Pinpoint the cell where the given text exists, returning its (x, y) midpoint coordinate. 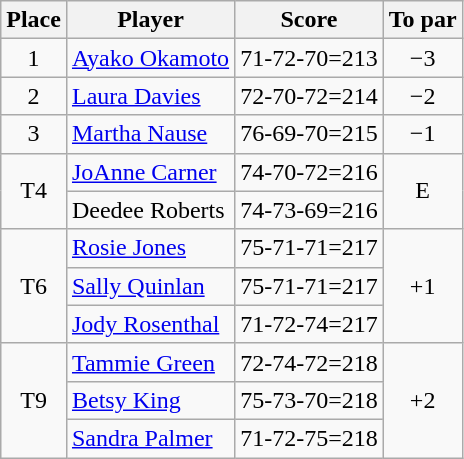
Deedee Roberts (150, 210)
−1 (422, 134)
E (422, 191)
T4 (34, 191)
74-73-69=216 (310, 210)
2 (34, 96)
71-72-74=217 (310, 324)
71-72-75=218 (310, 438)
71-72-70=213 (310, 58)
Rosie Jones (150, 248)
Sandra Palmer (150, 438)
Score (310, 20)
76-69-70=215 (310, 134)
Martha Nause (150, 134)
Ayako Okamoto (150, 58)
T6 (34, 286)
Tammie Green (150, 362)
JoAnne Carner (150, 172)
+1 (422, 286)
72-70-72=214 (310, 96)
Place (34, 20)
Laura Davies (150, 96)
−2 (422, 96)
−3 (422, 58)
1 (34, 58)
75-73-70=218 (310, 400)
Betsy King (150, 400)
3 (34, 134)
Sally Quinlan (150, 286)
Jody Rosenthal (150, 324)
+2 (422, 400)
Player (150, 20)
T9 (34, 400)
72-74-72=218 (310, 362)
74-70-72=216 (310, 172)
To par (422, 20)
